Identify which cell holds the provided text, then report its [x, y] central coordinate. 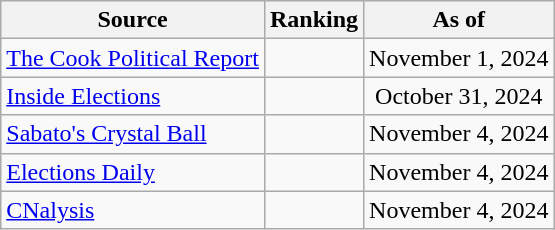
Source [133, 20]
Sabato's Crystal Ball [133, 134]
November 1, 2024 [459, 58]
As of [459, 20]
Inside Elections [133, 96]
October 31, 2024 [459, 96]
Elections Daily [133, 172]
The Cook Political Report [133, 58]
Ranking [314, 20]
CNalysis [133, 210]
